Detect which cell encompasses the target text, then output its (X, Y) center coordinate. 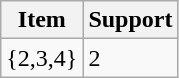
{2,3,4} (42, 58)
Support (130, 20)
2 (130, 58)
Item (42, 20)
